Scan for the cell matching the given text and deliver its [x, y] coordinate at center. 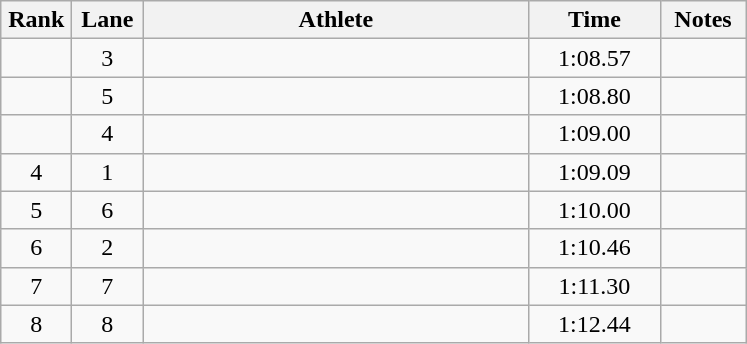
1:09.00 [594, 134]
1:12.44 [594, 324]
Athlete [336, 20]
1:11.30 [594, 286]
1:09.09 [594, 172]
Time [594, 20]
Notes [703, 20]
1:08.57 [594, 58]
3 [108, 58]
2 [108, 248]
1:10.00 [594, 210]
1:08.80 [594, 96]
1 [108, 172]
1:10.46 [594, 248]
Rank [36, 20]
Lane [108, 20]
